For the text-containing cell, return its midpoint in (X, Y) coordinate format. 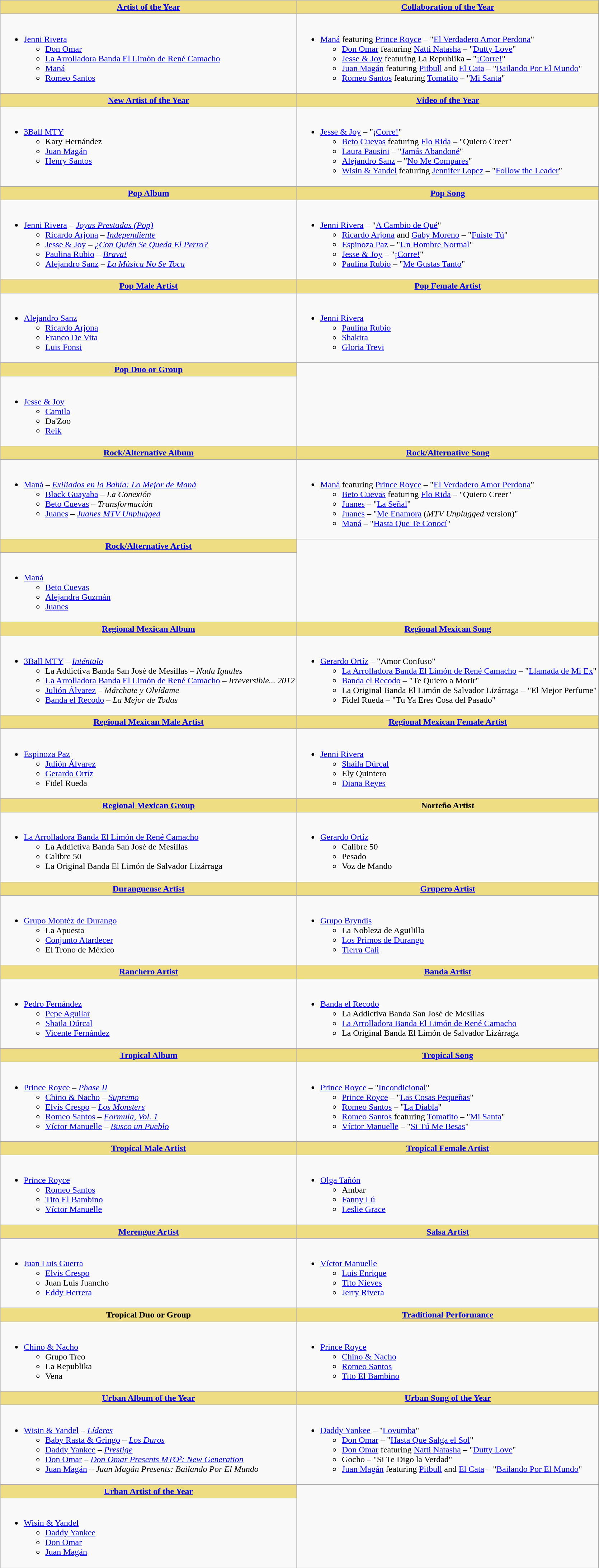
Regional Mexican Male Artist (148, 722)
Jesse & JoyCamilaDa'ZooReik (148, 411)
ManáBeto CuevasAlejandra GuzmánJuanes (148, 588)
Rock/Alternative Album (148, 453)
Merengue Artist (148, 1231)
Banda Artist (448, 972)
Alejandro SanzRicardo ArjonaFranco De VitaLuis Fonsi (148, 328)
3Ball MTYKary HernándezJuan MagánHenry Santos (148, 146)
Chino & NachoGrupo TreoLa RepublikaVena (148, 1357)
Banda el RecodoLa Addictiva Banda San José de MesillasLa Arrolladora Banda El Limón de René CamachoLa Original Banda El Limón de Salvador Lizárraga (448, 1014)
Duranguense Artist (148, 889)
Olga TañónAmbarFanny LúLeslie Grace (448, 1190)
Prince RoyceRomeo SantosTito El BambinoVíctor Manuelle (148, 1190)
Artist of the Year (148, 7)
Rock/Alternative Song (448, 453)
Tropical Duo or Group (148, 1315)
Grupero Artist (448, 889)
Grupo BryndisLa Nobleza de AguilillaLos Primos de DurangoTierra Cali (448, 930)
Urban Album of the Year (148, 1398)
Pop Male Artist (148, 286)
Jenni RiveraPaulina RubioShakiraGloria Trevi (448, 328)
Prince RoyceChino & NachoRomeo SantosTito El Bambino (448, 1357)
Wisin & YandelDaddy YankeeDon OmarJuan Magán (148, 1533)
Prince Royce – Phase IIChino & Nacho – SupremoElvis Crespo – Los MonstersRomeo Santos – Formula, Vol. 1Víctor Manuelle – Busco un Pueblo (148, 1102)
Regional Mexican Female Artist (448, 722)
Salsa Artist (448, 1231)
Ranchero Artist (148, 972)
Regional Mexican Group (148, 805)
Juan Luis GuerraElvis CrespoJuan Luis JuanchoEddy Herrera (148, 1273)
Gerardo OrtízCalibre 50PesadoVoz de Mando (448, 847)
La Arrolladora Banda El Limón de René CamachoLa Addictiva Banda San José de MesillasCalibre 50La Original Banda El Limón de Salvador Lizárraga (148, 847)
Jenni RiveraShaila DúrcalEly QuinteroDiana Reyes (448, 764)
Grupo Montéz de DurangoLa ApuestaConjunto AtardecerEl Trono de México (148, 930)
Pop Song (448, 193)
Regional Mexican Song (448, 629)
Norteño Artist (448, 805)
Espinoza PazJulión ÁlvarezGerardo OrtízFidel Rueda (148, 764)
Pop Duo or Group (148, 369)
Tropical Male Artist (148, 1148)
Urban Artist of the Year (148, 1491)
Jenni RiveraDon OmarLa Arrolladora Banda El Limón de René CamachoManáRomeo Santos (148, 54)
Tropical Female Artist (448, 1148)
Pop Album (148, 193)
New Artist of the Year (148, 100)
Collaboration of the Year (448, 7)
Maná – Exiliados en la Bahía: Lo Mejor de ManáBlack Guayaba – La ConexiónBeto Cuevas – TransformaciónJuanes – Juanes MTV Unplugged (148, 499)
Tropical Song (448, 1055)
Rock/Alternative Artist (148, 546)
Víctor ManuelleLuis EnriqueTito NievesJerry Rivera (448, 1273)
Pedro FernándezPepe AguilarShaila DúrcalVicente Fernández (148, 1014)
Traditional Performance (448, 1315)
Video of the Year (448, 100)
Urban Song of the Year (448, 1398)
Tropical Album (148, 1055)
Pop Female Artist (448, 286)
Regional Mexican Album (148, 629)
